Locate the cell with the specified text and output its (X, Y) center coordinate. 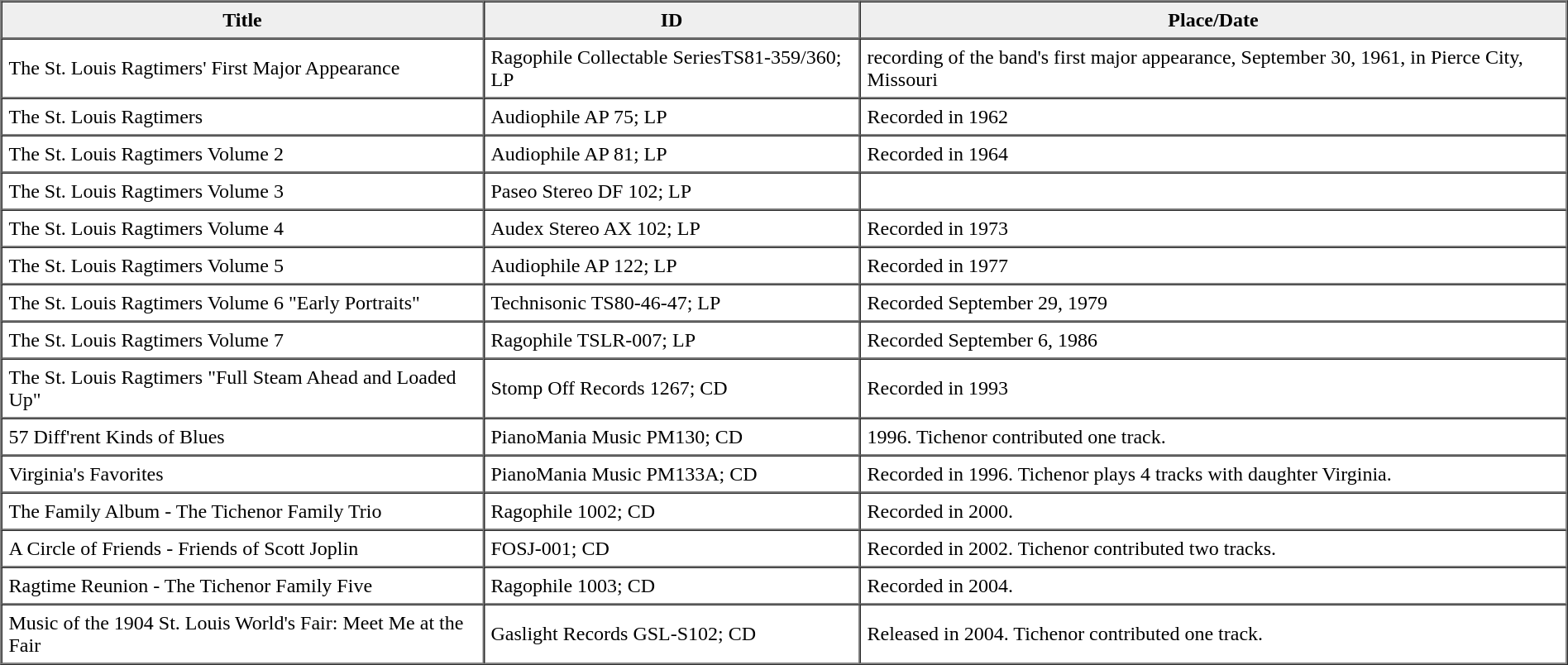
Recorded in 1962 (1212, 116)
Recorded in 1993 (1212, 389)
Technisonic TS80-46-47; LP (672, 303)
The St. Louis Ragtimers Volume 7 (243, 339)
A Circle of Friends - Friends of Scott Joplin (243, 548)
Ragophile 1002; CD (672, 511)
Audiophile AP 81; LP (672, 154)
FOSJ-001; CD (672, 548)
1996. Tichenor contributed one track. (1212, 437)
Recorded in 2000. (1212, 511)
The St. Louis Ragtimers' First Major Appearance (243, 68)
Recorded in 1973 (1212, 228)
Recorded September 29, 1979 (1212, 303)
Ragophile 1003; CD (672, 586)
Ragophile Collectable SeriesTS81-359/360; LP (672, 68)
Stomp Off Records 1267; CD (672, 389)
57 Diff'rent Kinds of Blues (243, 437)
The St. Louis Ragtimers "Full Steam Ahead and Loaded Up" (243, 389)
Place/Date (1212, 20)
Paseo Stereo DF 102; LP (672, 190)
Recorded in 1977 (1212, 265)
The St. Louis Ragtimers (243, 116)
Ragophile TSLR-007; LP (672, 339)
Ragtime Reunion - The Tichenor Family Five (243, 586)
Recorded in 2002. Tichenor contributed two tracks. (1212, 548)
The Family Album - The Tichenor Family Trio (243, 511)
Audiophile AP 122; LP (672, 265)
Recorded in 2004. (1212, 586)
ID (672, 20)
PianoMania Music PM130; CD (672, 437)
The St. Louis Ragtimers Volume 3 (243, 190)
Recorded September 6, 1986 (1212, 339)
Music of the 1904 St. Louis World's Fair: Meet Me at the Fair (243, 634)
Virginia's Favorites (243, 473)
Audiophile AP 75; LP (672, 116)
The St. Louis Ragtimers Volume 2 (243, 154)
Recorded in 1964 (1212, 154)
Released in 2004. Tichenor contributed one track. (1212, 634)
recording of the band's first major appearance, September 30, 1961, in Pierce City, Missouri (1212, 68)
The St. Louis Ragtimers Volume 4 (243, 228)
The St. Louis Ragtimers Volume 5 (243, 265)
Gaslight Records GSL-S102; CD (672, 634)
The St. Louis Ragtimers Volume 6 "Early Portraits" (243, 303)
Recorded in 1996. Tichenor plays 4 tracks with daughter Virginia. (1212, 473)
PianoMania Music PM133A; CD (672, 473)
Title (243, 20)
Audex Stereo AX 102; LP (672, 228)
